Pinpoint the cell where the given text exists, returning its (x, y) midpoint coordinate. 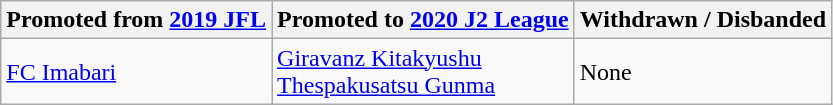
Giravanz KitakyushuThespakusatsu Gunma (424, 72)
Promoted to 2020 J2 League (424, 20)
Promoted from 2019 JFL (136, 20)
None (702, 72)
FC Imabari (136, 72)
Withdrawn / Disbanded (702, 20)
